Pinpoint the cell where the given text exists, returning its [X, Y] midpoint coordinate. 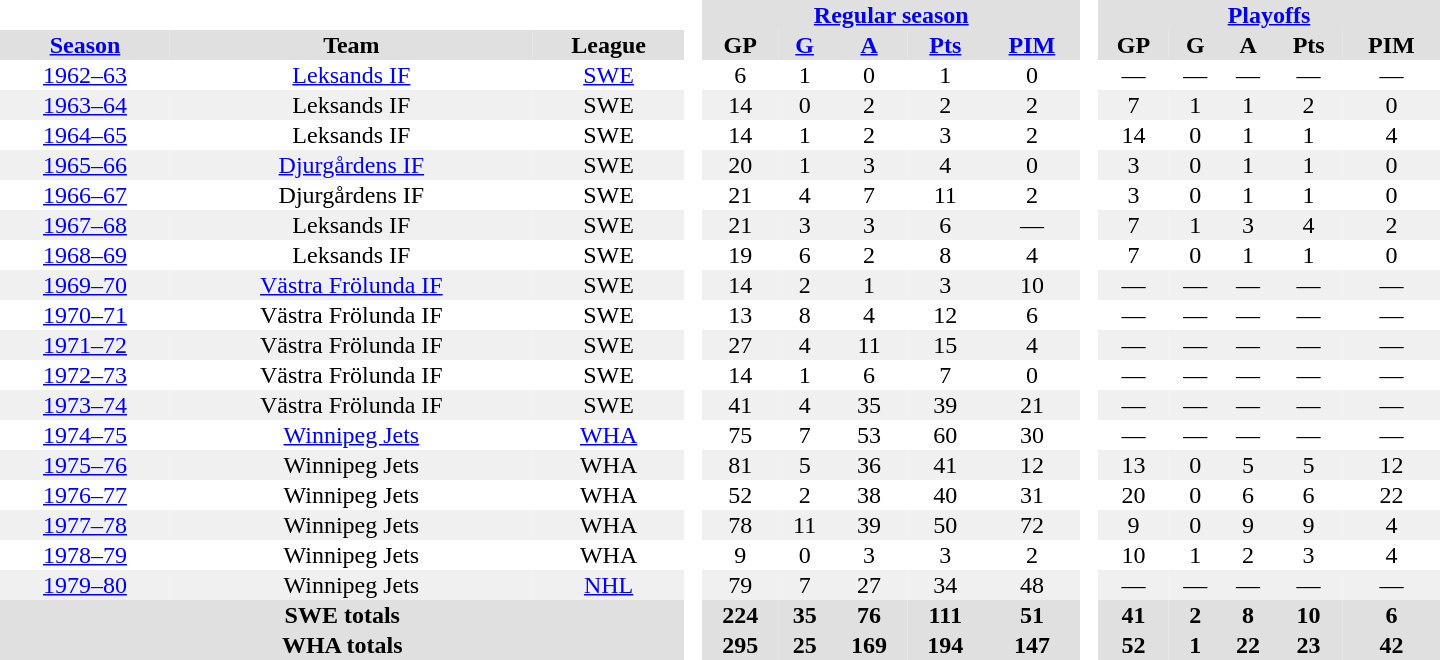
111 [945, 615]
1971–72 [85, 345]
1976–77 [85, 495]
30 [1032, 435]
224 [740, 615]
1970–71 [85, 315]
50 [945, 525]
79 [740, 585]
78 [740, 525]
1964–65 [85, 135]
60 [945, 435]
51 [1032, 615]
1965–66 [85, 165]
NHL [609, 585]
Team [352, 45]
1979–80 [85, 585]
1966–67 [85, 195]
1963–64 [85, 105]
38 [869, 495]
42 [1392, 645]
1968–69 [85, 255]
19 [740, 255]
1972–73 [85, 375]
1962–63 [85, 75]
1978–79 [85, 555]
SWE totals [342, 615]
76 [869, 615]
1974–75 [85, 435]
169 [869, 645]
WHA totals [342, 645]
147 [1032, 645]
40 [945, 495]
15 [945, 345]
75 [740, 435]
53 [869, 435]
25 [804, 645]
81 [740, 465]
31 [1032, 495]
295 [740, 645]
Playoffs [1269, 15]
23 [1308, 645]
36 [869, 465]
34 [945, 585]
Season [85, 45]
194 [945, 645]
League [609, 45]
1973–74 [85, 405]
1977–78 [85, 525]
1967–68 [85, 225]
1975–76 [85, 465]
1969–70 [85, 285]
Regular season [891, 15]
48 [1032, 585]
72 [1032, 525]
